From the cell containing the given text, extract its center point as (X, Y) coordinate. 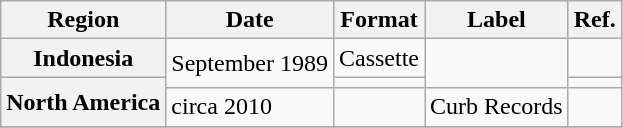
Format (378, 20)
Region (84, 20)
North America (84, 102)
Curb Records (497, 107)
Ref. (594, 20)
Date (250, 20)
Indonesia (84, 58)
circa 2010 (250, 107)
Label (497, 20)
Cassette (378, 58)
September 1989 (250, 64)
